From the cell containing the given text, extract its center point as [x, y] coordinate. 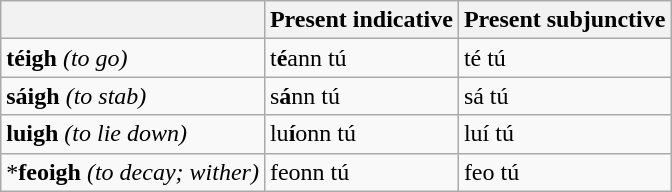
*feoigh (to decay; wither) [133, 172]
luigh (to lie down) [133, 134]
sá tú [564, 96]
Present subjunctive [564, 20]
feo tú [564, 172]
luí tú [564, 134]
Present indicative [361, 20]
téann tú [361, 58]
feonn tú [361, 172]
téigh (to go) [133, 58]
sáigh (to stab) [133, 96]
sánn tú [361, 96]
luíonn tú [361, 134]
té tú [564, 58]
